Search for the cell housing the specified text and yield its (x, y) center coordinate. 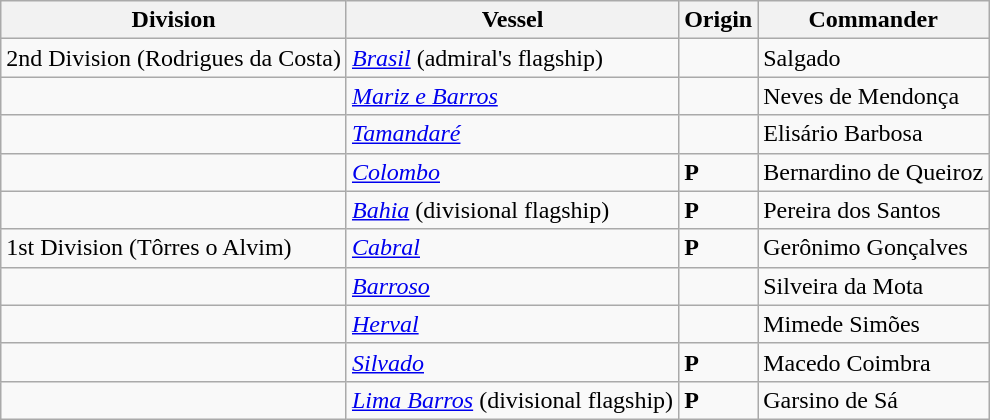
Elisário Barbosa (874, 134)
Cabral (512, 248)
Pereira dos Santos (874, 210)
Barroso (512, 286)
Garsino de Sá (874, 400)
Macedo Coimbra (874, 362)
Neves de Mendonça (874, 96)
Mariz e Barros (512, 96)
Vessel (512, 20)
Bernardino de Queiroz (874, 172)
Commander (874, 20)
Mimede Simões (874, 324)
Silveira da Mota (874, 286)
Origin (718, 20)
Lima Barros (divisional flagship) (512, 400)
Colombo (512, 172)
Salgado (874, 58)
Tamandaré (512, 134)
1st Division (Tôrres o Alvim) (174, 248)
2nd Division (Rodrigues da Costa) (174, 58)
Herval (512, 324)
Bahia (divisional flagship) (512, 210)
Brasil (admiral's flagship) (512, 58)
Gerônimo Gonçalves (874, 248)
Silvado (512, 362)
Division (174, 20)
